Pinpoint the cell where the given text exists, returning its (x, y) midpoint coordinate. 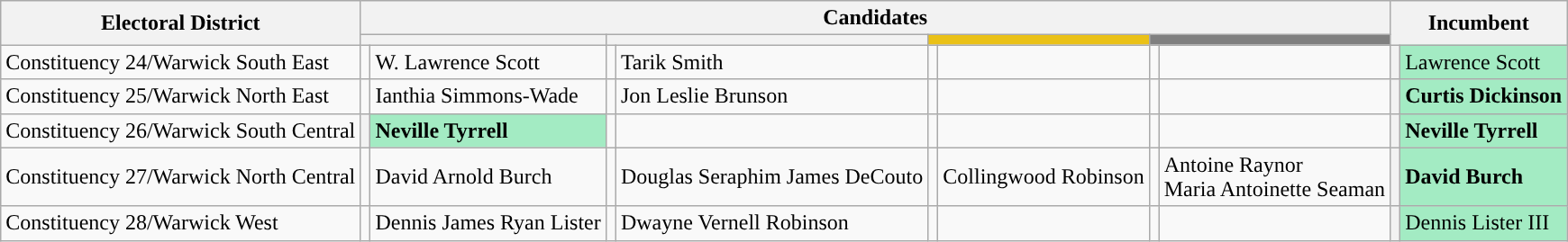
Constituency 25/Warwick North East (180, 96)
Collingwood Robinson (1044, 176)
Douglas Seraphim James DeCouto (771, 176)
Curtis Dickinson (1483, 96)
Electoral District (180, 23)
David Arnold Burch (488, 176)
Dennis Lister III (1483, 223)
W. Lawrence Scott (488, 62)
Constituency 24/Warwick South East (180, 62)
Incumbent (1479, 23)
Tarik Smith (771, 62)
Candidates (876, 18)
Constituency 28/Warwick West (180, 223)
Lawrence Scott (1483, 62)
Constituency 27/Warwick North Central (180, 176)
David Burch (1483, 176)
Ianthia Simmons-Wade (488, 96)
Dwayne Vernell Robinson (771, 223)
Antoine RaynorMaria Antoinette Seaman (1274, 176)
Constituency 26/Warwick South Central (180, 130)
Jon Leslie Brunson (771, 96)
Dennis James Ryan Lister (488, 223)
